Extract the [X, Y] coordinate from the center of the cell holding the provided text.  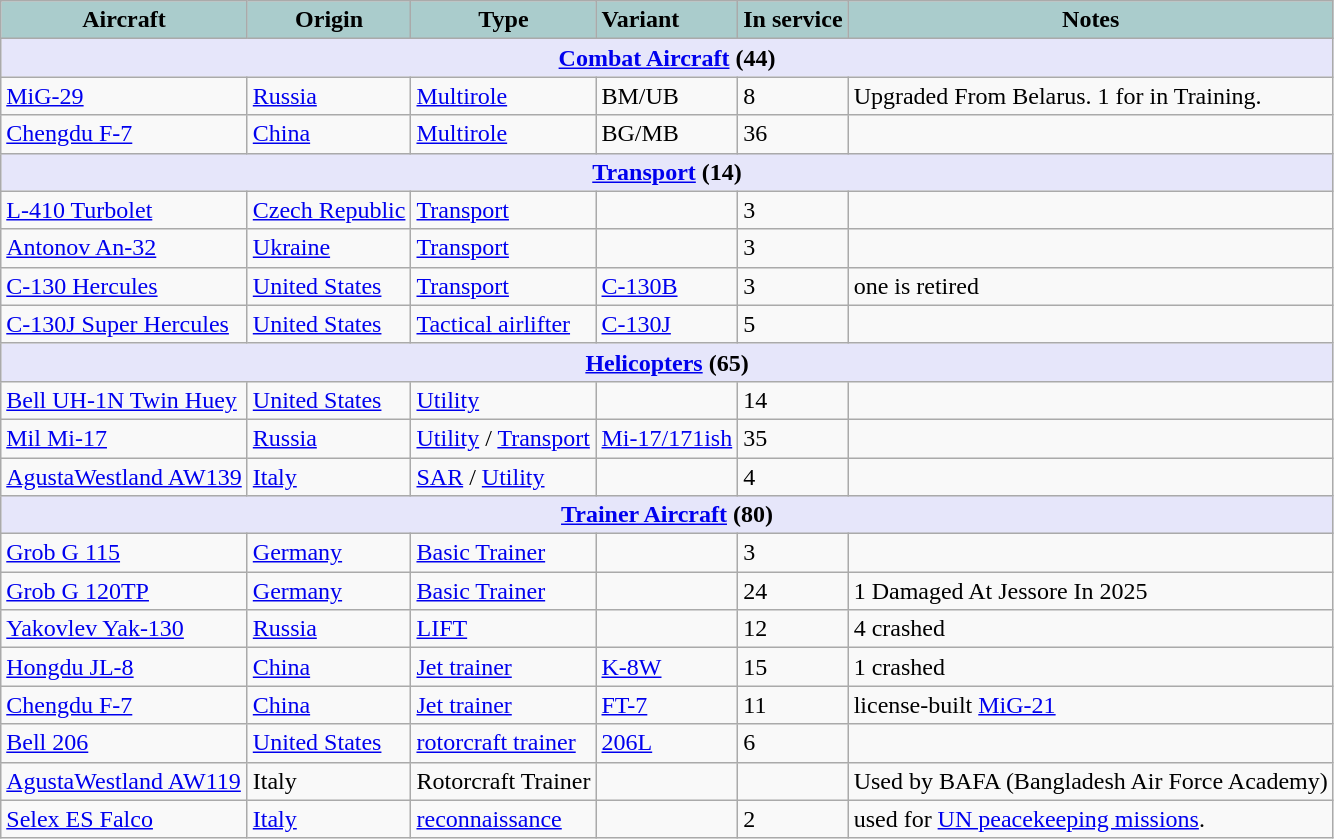
In service [793, 20]
Utility / Transport [504, 438]
used for UN peacekeeping missions. [1090, 819]
C-130 Hercules [124, 286]
Trainer Aircraft (80) [668, 515]
11 [793, 705]
36 [793, 134]
4 crashed [1090, 629]
Hongdu JL-8 [124, 667]
Mil Mi-17 [124, 438]
1 Damaged At Jessore In 2025 [1090, 591]
C-130J [667, 324]
Type [504, 20]
Grob G 120TP [124, 591]
Variant [667, 20]
1 crashed [1090, 667]
Yakovlev Yak-130 [124, 629]
Ukraine [329, 248]
BM/UB [667, 96]
Used by BAFA (Bangladesh Air Force Academy) [1090, 781]
15 [793, 667]
35 [793, 438]
AgustaWestland AW119 [124, 781]
BG/MB [667, 134]
Notes [1090, 20]
Upgraded From Belarus. 1 for in Training. [1090, 96]
2 [793, 819]
license-built MiG-21 [1090, 705]
C-130B [667, 286]
14 [793, 400]
C-130J Super Hercules [124, 324]
Combat Aircraft (44) [668, 58]
Selex ES Falco [124, 819]
reconnaissance [504, 819]
8 [793, 96]
Aircraft [124, 20]
L-410 Turbolet [124, 210]
5 [793, 324]
one is retired [1090, 286]
Origin [329, 20]
Tactical airlifter [504, 324]
Helicopters (65) [668, 362]
Mi-17/171ish [667, 438]
Bell 206 [124, 743]
LIFT [504, 629]
FT-7 [667, 705]
Czech Republic [329, 210]
6 [793, 743]
MiG-29 [124, 96]
K-8W [667, 667]
Antonov An-32 [124, 248]
rotorcraft trainer [504, 743]
Transport (14) [668, 172]
Rotorcraft Trainer [504, 781]
AgustaWestland AW139 [124, 477]
SAR / Utility [504, 477]
Utility [504, 400]
Bell UH-1N Twin Huey [124, 400]
24 [793, 591]
Grob G 115 [124, 553]
206L [667, 743]
12 [793, 629]
4 [793, 477]
